Extract the (X, Y) coordinate from the center of the cell holding the provided text.  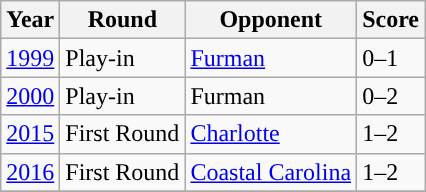
Coastal Carolina (271, 172)
0–2 (391, 96)
Round (122, 20)
Opponent (271, 20)
Year (30, 20)
2000 (30, 96)
2015 (30, 134)
2016 (30, 172)
0–1 (391, 58)
1999 (30, 58)
Score (391, 20)
Charlotte (271, 134)
